Provide the [X, Y] coordinate of the cell's center where the given text is located.  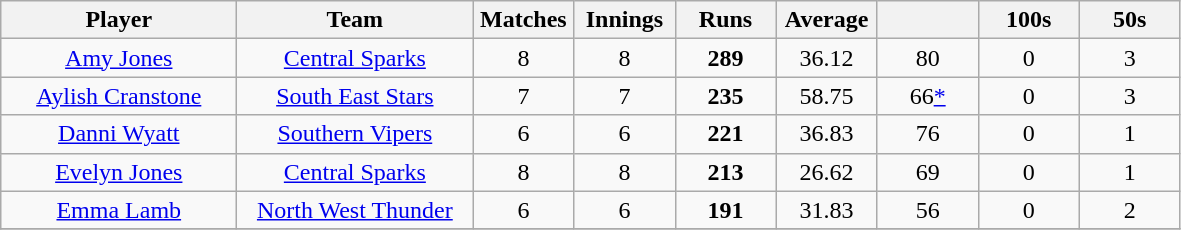
31.83 [826, 210]
Evelyn Jones [119, 172]
North West Thunder [355, 210]
Amy Jones [119, 58]
191 [726, 210]
50s [1130, 20]
76 [928, 134]
235 [726, 96]
289 [726, 58]
100s [1028, 20]
Emma Lamb [119, 210]
Runs [726, 20]
36.83 [826, 134]
Team [355, 20]
58.75 [826, 96]
Matches [524, 20]
221 [726, 134]
80 [928, 58]
26.62 [826, 172]
213 [726, 172]
Player [119, 20]
South East Stars [355, 96]
Southern Vipers [355, 134]
2 [1130, 210]
Average [826, 20]
36.12 [826, 58]
69 [928, 172]
66* [928, 96]
Danni Wyatt [119, 134]
Innings [624, 20]
56 [928, 210]
Aylish Cranstone [119, 96]
